Provide the [x, y] coordinate of the cell's center where the given text is located.  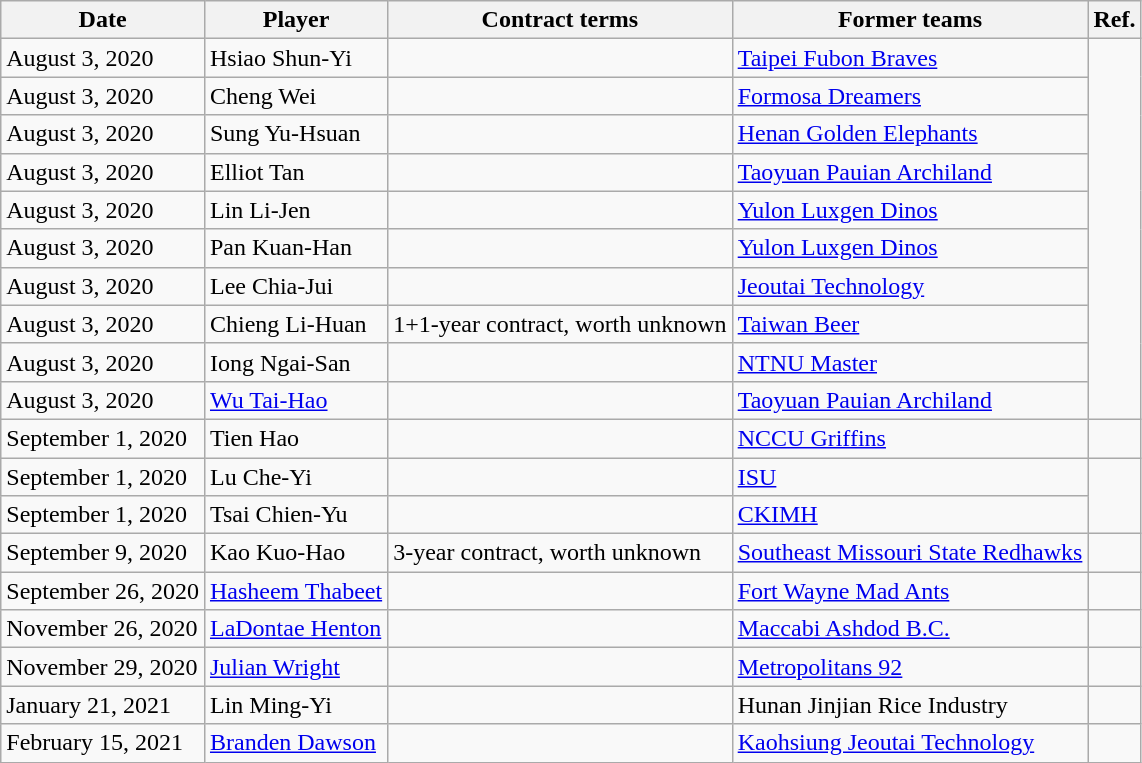
LaDontae Henton [296, 629]
Southeast Missouri State Redhawks [910, 553]
Taipei Fubon Braves [910, 58]
1+1-year contract, worth unknown [560, 324]
January 21, 2021 [103, 705]
Elliot Tan [296, 172]
Pan Kuan-Han [296, 248]
February 15, 2021 [103, 743]
Contract terms [560, 20]
Maccabi Ashdod B.C. [910, 629]
Henan Golden Elephants [910, 134]
CKIMH [910, 515]
Julian Wright [296, 667]
Taiwan Beer [910, 324]
Iong Ngai-San [296, 362]
Lu Che-Yi [296, 477]
Metropolitans 92 [910, 667]
NTNU Master [910, 362]
Ref. [1114, 20]
Lin Ming-Yi [296, 705]
Lee Chia-Jui [296, 286]
September 26, 2020 [103, 591]
Tsai Chien-Yu [296, 515]
NCCU Griffins [910, 438]
Date [103, 20]
Former teams [910, 20]
Hasheem Thabeet [296, 591]
ISU [910, 477]
September 9, 2020 [103, 553]
Hsiao Shun-Yi [296, 58]
November 26, 2020 [103, 629]
Tien Hao [296, 438]
Jeoutai Technology [910, 286]
Player [296, 20]
Kao Kuo-Hao [296, 553]
Sung Yu-Hsuan [296, 134]
Fort Wayne Mad Ants [910, 591]
Branden Dawson [296, 743]
Wu Tai-Hao [296, 400]
November 29, 2020 [103, 667]
Formosa Dreamers [910, 96]
Lin Li-Jen [296, 210]
Chieng Li-Huan [296, 324]
3-year contract, worth unknown [560, 553]
Cheng Wei [296, 96]
Hunan Jinjian Rice Industry [910, 705]
Kaohsiung Jeoutai Technology [910, 743]
